Return the (x, y) coordinate for the center point of the cell that contains the specified text.  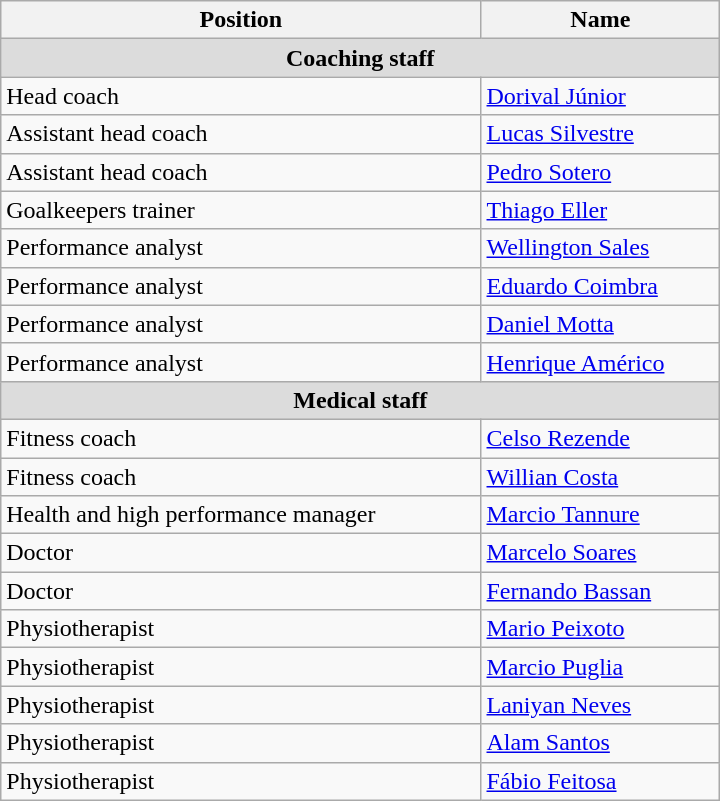
Marcelo Soares (600, 553)
Marcio Puglia (600, 667)
Wellington Sales (600, 248)
Position (241, 20)
Coaching staff (360, 58)
Fábio Feitosa (600, 781)
Thiago Eller (600, 210)
Pedro Sotero (600, 172)
Fernando Bassan (600, 591)
Marcio Tannure (600, 515)
Head coach (241, 96)
Health and high performance manager (241, 515)
Dorival Júnior (600, 96)
Eduardo Coimbra (600, 286)
Celso Rezende (600, 438)
Willian Costa (600, 477)
Name (600, 20)
Mario Peixoto (600, 629)
Medical staff (360, 400)
Lucas Silvestre (600, 134)
Daniel Motta (600, 324)
Goalkeepers trainer (241, 210)
Laniyan Neves (600, 705)
Henrique Américo (600, 362)
Alam Santos (600, 743)
